Detect which cell encompasses the target text, then output its [X, Y] center coordinate. 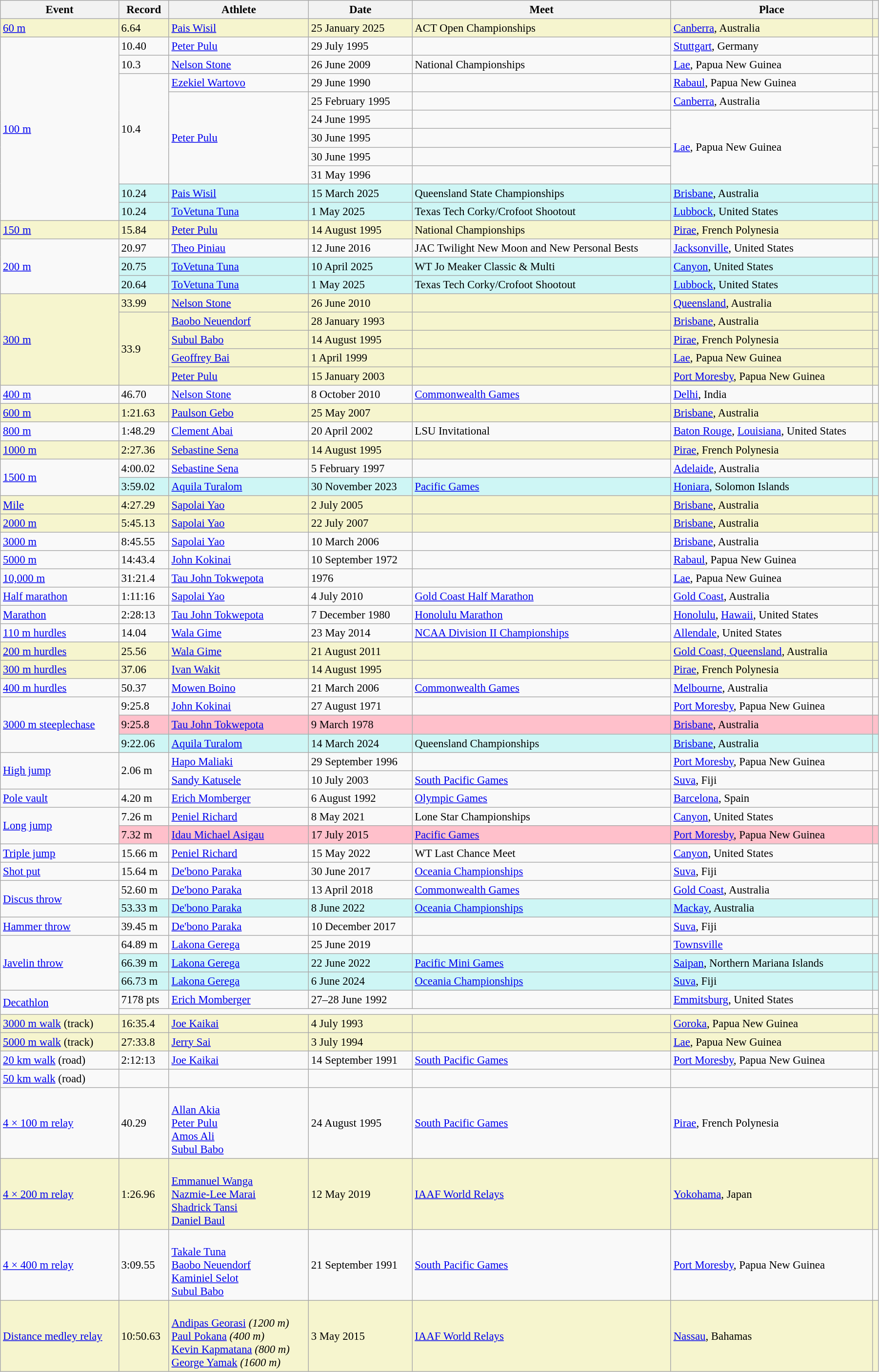
Athlete [239, 10]
20.75 [143, 266]
LSU Invitational [541, 432]
Honolulu, Hawaii, United States [772, 615]
20 April 2002 [360, 432]
Ezekiel Wartovo [239, 83]
Lone Star Championships [541, 816]
66.39 m [143, 963]
4 × 200 m relay [60, 1194]
20 km walk (road) [60, 1060]
Takale TunaBaobo NeuendorfKaminiel SelotSubul Babo [239, 1265]
800 m [60, 432]
23 May 2014 [360, 633]
Hammer throw [60, 927]
Meet [541, 10]
Jacksonville, United States [772, 248]
6 August 1992 [360, 798]
30 June 2017 [360, 872]
15.66 m [143, 853]
25 May 2007 [360, 413]
22 July 2007 [360, 523]
27 August 1971 [360, 707]
29 September 1996 [360, 761]
Mile [60, 505]
WT Last Chance Meet [541, 853]
400 m hurdles [60, 688]
1000 m [60, 450]
Goroka, Papua New Guinea [772, 1023]
10 July 2003 [360, 780]
5 February 1997 [360, 468]
15 March 2025 [360, 193]
Record [143, 10]
WT Jo Meaker Classic & Multi [541, 266]
12 May 2019 [360, 1194]
3 May 2015 [360, 1336]
2:28:13 [143, 615]
Allan AkiaPeter PuluAmos AliSubul Babo [239, 1123]
46.70 [143, 395]
Marathon [60, 615]
Emmanuel WangaNazmie-Lee MaraiShadrick TansiDaniel Baul [239, 1194]
Saipan, Northern Mariana Islands [772, 963]
21 March 2006 [360, 688]
10,000 m [60, 578]
6 June 2024 [360, 981]
15 January 2003 [360, 377]
25.56 [143, 652]
Delhi, India [772, 395]
14 March 2024 [360, 743]
7178 pts [143, 1000]
2000 m [60, 523]
30 November 2023 [360, 486]
Baobo Neuendorf [239, 321]
25 June 2019 [360, 945]
39.45 m [143, 927]
Jerry Sai [239, 1042]
Theo Piniau [239, 248]
Geoffrey Bai [239, 358]
7 December 1980 [360, 615]
4 × 400 m relay [60, 1265]
Distance medley relay [60, 1336]
13 April 2018 [360, 890]
Adelaide, Australia [772, 468]
25 February 1995 [360, 101]
Paulson Gebo [239, 413]
10.3 [143, 65]
Queensland, Australia [772, 303]
27:33.8 [143, 1042]
3000 m [60, 541]
2:27.36 [143, 450]
33.99 [143, 303]
16:35.4 [143, 1023]
1:48.29 [143, 432]
100 m [60, 129]
24 June 1995 [360, 119]
Melbourne, Australia [772, 688]
110 m hurdles [60, 633]
66.73 m [143, 981]
200 m [60, 266]
Queensland Championships [541, 743]
60 m [60, 28]
29 June 1990 [360, 83]
15.84 [143, 230]
8 October 2010 [360, 395]
Event [60, 10]
64.89 m [143, 945]
Nassau, Bahamas [772, 1336]
14.04 [143, 633]
JAC Twilight New Moon and New Personal Bests [541, 248]
ACT Open Championships [541, 28]
3:09.55 [143, 1265]
Queensland State Championships [541, 193]
Townsville [772, 945]
10 April 2025 [360, 266]
15.64 m [143, 872]
200 m hurdles [60, 652]
Olympic Games [541, 798]
40.29 [143, 1123]
Gold Coast Half Marathon [541, 597]
150 m [60, 230]
Barcelona, Spain [772, 798]
10 December 2017 [360, 927]
Mackay, Australia [772, 908]
Shot put [60, 872]
10.40 [143, 46]
Pole vault [60, 798]
9:22.06 [143, 743]
2 July 2005 [360, 505]
27–28 June 1992 [360, 1000]
15 May 2022 [360, 853]
4.20 m [143, 798]
Long jump [60, 825]
400 m [60, 395]
600 m [60, 413]
22 June 2022 [360, 963]
21 September 1991 [360, 1265]
31 May 1996 [360, 175]
Stuttgart, Germany [772, 46]
52.60 m [143, 890]
300 m hurdles [60, 670]
4 July 1993 [360, 1023]
26 June 2009 [360, 65]
Yokohama, Japan [772, 1194]
Pacific Mini Games [541, 963]
3:59.02 [143, 486]
31:21.4 [143, 578]
Sandy Katusele [239, 780]
10.4 [143, 129]
29 July 1995 [360, 46]
1500 m [60, 477]
5000 m [60, 560]
21 August 2011 [360, 652]
5:45.13 [143, 523]
1:21.63 [143, 413]
24 August 1995 [360, 1123]
Mowen Boino [239, 688]
Ivan Wakit [239, 670]
Decathlon [60, 1002]
2:12:13 [143, 1060]
High jump [60, 771]
7.32 m [143, 835]
4:27.29 [143, 505]
Triple jump [60, 853]
Javelin throw [60, 963]
14 September 1991 [360, 1060]
3000 m walk (track) [60, 1023]
1:26.96 [143, 1194]
20.64 [143, 285]
26 June 2010 [360, 303]
25 January 2025 [360, 28]
Clement Abai [239, 432]
50.37 [143, 688]
5000 m walk (track) [60, 1042]
8:45.55 [143, 541]
12 June 2016 [360, 248]
37.06 [143, 670]
Idau Michael Asigau [239, 835]
7.26 m [143, 816]
Discus throw [60, 898]
Place [772, 10]
Honiara, Solomon Islands [772, 486]
1 April 1999 [360, 358]
Subul Babo [239, 340]
Hapo Maliaki [239, 761]
300 m [60, 339]
Andipas Georasi (1200 m)Paul Pokana (400 m)Kevin Kapmatana (800 m)George Yamak (1600 m) [239, 1336]
1976 [360, 578]
3000 m steeplechase [60, 725]
3 July 1994 [360, 1042]
Emmitsburg, United States [772, 1000]
Allendale, United States [772, 633]
33.9 [143, 349]
6.64 [143, 28]
10 September 1972 [360, 560]
Honolulu Marathon [541, 615]
NCAA Division II Championships [541, 633]
Date [360, 10]
4 × 100 m relay [60, 1123]
28 January 1993 [360, 321]
8 May 2021 [360, 816]
1:11:16 [143, 597]
2.06 m [143, 771]
Gold Coast, Queensland, Australia [772, 652]
14:43.4 [143, 560]
Baton Rouge, Louisiana, United States [772, 432]
20.97 [143, 248]
8 June 2022 [360, 908]
Half marathon [60, 597]
53.33 m [143, 908]
4 July 2010 [360, 597]
17 July 2015 [360, 835]
50 km walk (road) [60, 1078]
10 March 2006 [360, 541]
4:00.02 [143, 468]
9 March 1978 [360, 725]
10:50.63 [143, 1336]
